Detect which cell encompasses the target text, then output its [X, Y] center coordinate. 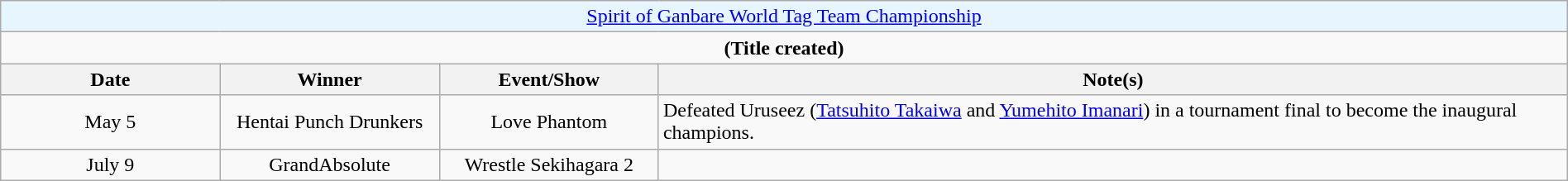
Date [111, 79]
Defeated Uruseez (Tatsuhito Takaiwa and Yumehito Imanari) in a tournament final to become the inaugural champions. [1113, 122]
(Title created) [784, 48]
GrandAbsolute [329, 164]
Note(s) [1113, 79]
Love Phantom [549, 122]
Spirit of Ganbare World Tag Team Championship [784, 17]
Hentai Punch Drunkers [329, 122]
Winner [329, 79]
Event/Show [549, 79]
May 5 [111, 122]
Wrestle Sekihagara 2 [549, 164]
July 9 [111, 164]
